Return [x, y] of the center of cell containing provided text 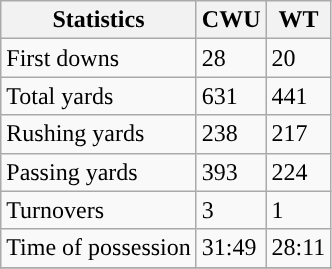
238 [231, 134]
Rushing yards [99, 134]
Time of possession [99, 248]
CWU [231, 20]
Statistics [99, 20]
224 [298, 172]
1 [298, 210]
First downs [99, 58]
631 [231, 96]
Total yards [99, 96]
28 [231, 58]
WT [298, 20]
Turnovers [99, 210]
28:11 [298, 248]
217 [298, 134]
20 [298, 58]
393 [231, 172]
3 [231, 210]
Passing yards [99, 172]
441 [298, 96]
31:49 [231, 248]
